Pinpoint the cell where the given text exists, returning its (X, Y) midpoint coordinate. 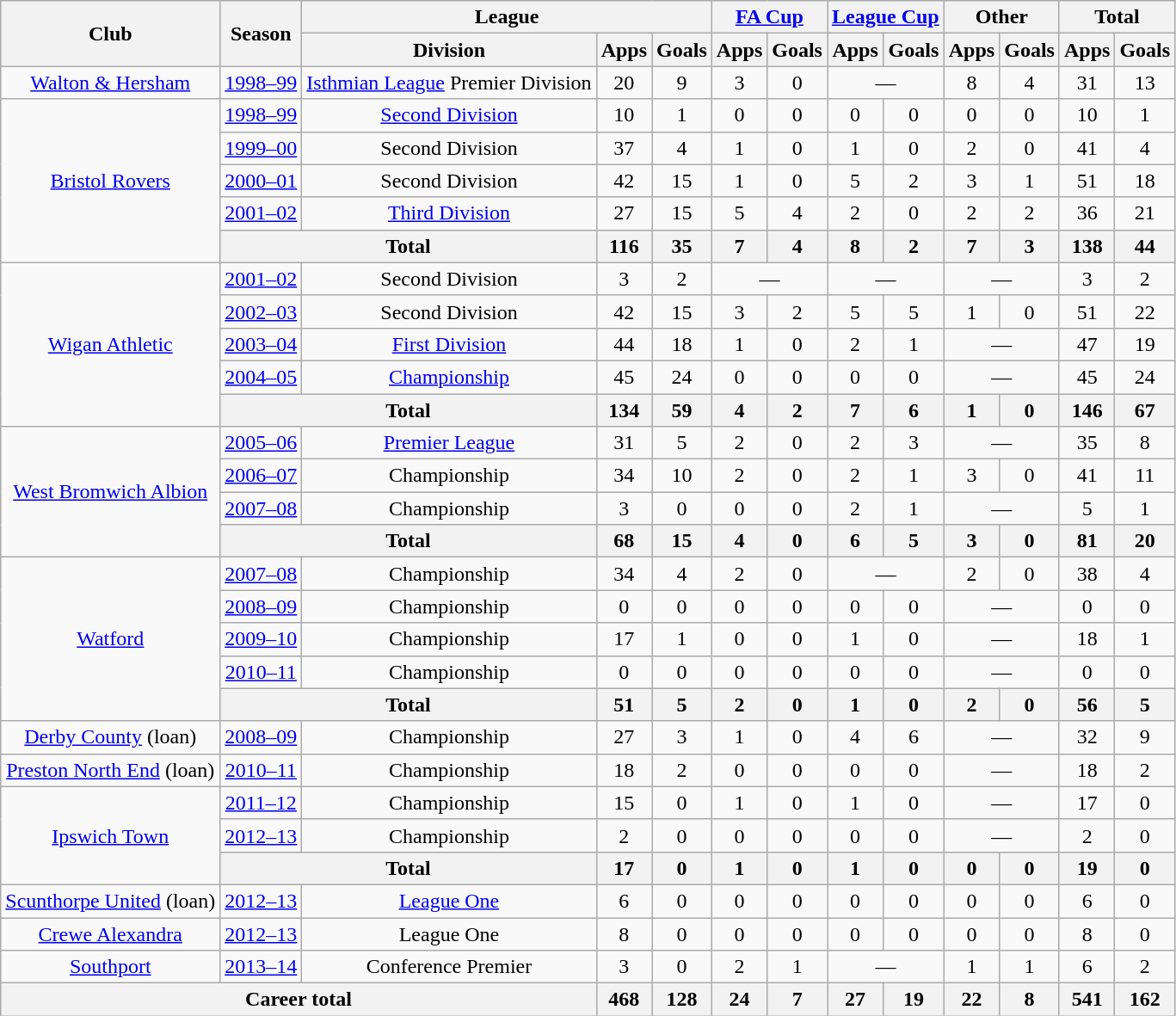
1999–00 (262, 148)
2000–01 (262, 181)
32 (1087, 737)
36 (1087, 213)
11 (1145, 476)
13 (1145, 83)
56 (1087, 705)
Isthmian League Premier Division (449, 83)
Season (262, 34)
Ipswich Town (110, 835)
146 (1087, 410)
First Division (449, 344)
Premier League (449, 443)
59 (682, 410)
81 (1087, 541)
League Cup (886, 17)
League (508, 17)
Crewe Alexandra (110, 933)
47 (1087, 344)
Walton & Hersham (110, 83)
2006–07 (262, 476)
Career total (299, 1000)
Club (110, 34)
162 (1145, 1000)
Third Division (449, 213)
468 (624, 1000)
67 (1145, 410)
116 (624, 246)
2002–03 (262, 311)
Watford (110, 639)
2005–06 (262, 443)
Preston North End (loan) (110, 770)
2003–04 (262, 344)
68 (624, 541)
128 (682, 1000)
2004–05 (262, 377)
2013–14 (262, 967)
FA Cup (769, 17)
Division (449, 50)
38 (1087, 574)
Conference Premier (449, 967)
37 (624, 148)
Southport (110, 967)
Wigan Athletic (110, 344)
134 (624, 410)
138 (1087, 246)
West Bromwich Albion (110, 492)
Bristol Rovers (110, 181)
Scunthorpe United (loan) (110, 901)
2009–10 (262, 639)
Other (1001, 17)
Derby County (loan) (110, 737)
541 (1087, 1000)
21 (1145, 213)
2011–12 (262, 803)
